Extract the (X, Y) coordinate from the center of the cell holding the provided text.  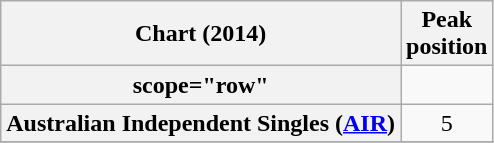
Chart (2014) (201, 34)
Peakposition (447, 34)
5 (447, 123)
Australian Independent Singles (AIR) (201, 123)
scope="row" (201, 85)
